Determine the (X, Y) coordinate at the center of the cell enclosing the given text.  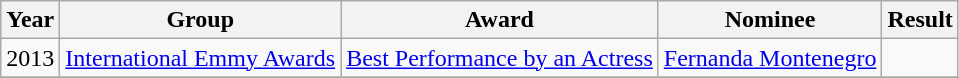
Year (30, 20)
Award (500, 20)
Best Performance by an Actress (500, 58)
International Emmy Awards (200, 58)
Fernanda Montenegro (770, 58)
Result (920, 20)
Nominee (770, 20)
Group (200, 20)
2013 (30, 58)
